Identify which cell holds the provided text, then report its [x, y] central coordinate. 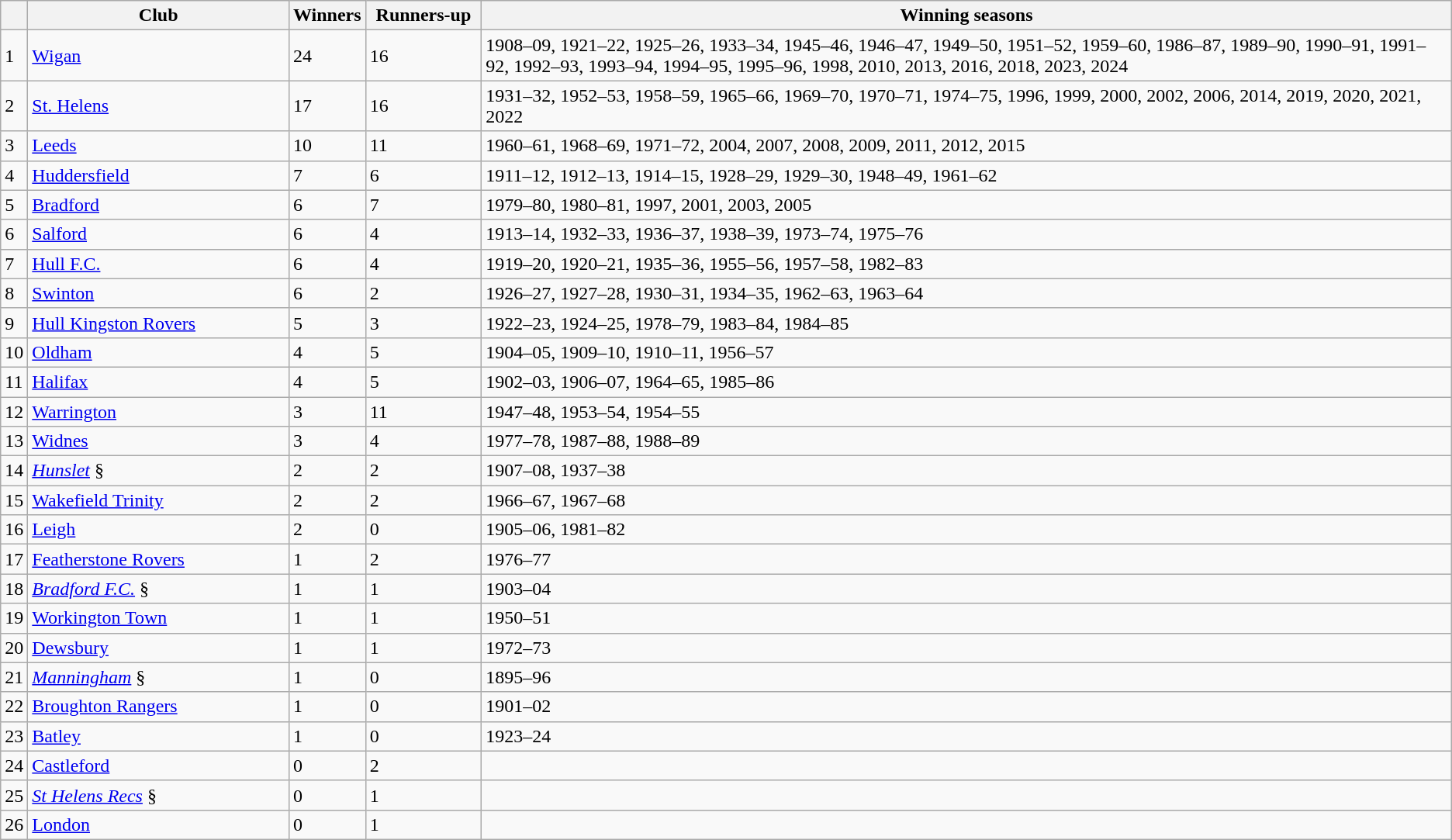
St Helens Recs § [158, 795]
1950–51 [966, 618]
Manningham § [158, 677]
Castleford [158, 766]
22 [14, 707]
1905–06, 1981–82 [966, 530]
London [158, 824]
19 [14, 618]
Leeds [158, 146]
18 [14, 589]
Oldham [158, 352]
9 [14, 323]
Dewsbury [158, 648]
Salford [158, 234]
8 [14, 293]
1902–03, 1906–07, 1964–65, 1985–86 [966, 382]
Featherstone Rovers [158, 559]
26 [14, 824]
Workington Town [158, 618]
1923–24 [966, 736]
13 [14, 441]
1979–80, 1980–81, 1997, 2001, 2003, 2005 [966, 205]
Bradford [158, 205]
Club [158, 16]
1977–78, 1987–88, 1988–89 [966, 441]
1919–20, 1920–21, 1935–36, 1955–56, 1957–58, 1982–83 [966, 264]
Hull F.C. [158, 264]
Runners-up [423, 16]
1976–77 [966, 559]
1926–27, 1927–28, 1930–31, 1934–35, 1962–63, 1963–64 [966, 293]
12 [14, 412]
Wakefield Trinity [158, 500]
1901–02 [966, 707]
1911–12, 1912–13, 1914–15, 1928–29, 1929–30, 1948–49, 1961–62 [966, 175]
23 [14, 736]
Winners [327, 16]
Widnes [158, 441]
1903–04 [966, 589]
Huddersfield [158, 175]
1931–32, 1952–53, 1958–59, 1965–66, 1969–70, 1970–71, 1974–75, 1996, 1999, 2000, 2002, 2006, 2014, 2019, 2020, 2021, 2022 [966, 105]
14 [14, 471]
Swinton [158, 293]
Leigh [158, 530]
15 [14, 500]
20 [14, 648]
1972–73 [966, 648]
1922–23, 1924–25, 1978–79, 1983–84, 1984–85 [966, 323]
Halifax [158, 382]
25 [14, 795]
1966–67, 1967–68 [966, 500]
Wigan [158, 56]
Hull Kingston Rovers [158, 323]
St. Helens [158, 105]
Batley [158, 736]
21 [14, 677]
Winning seasons [966, 16]
1913–14, 1932–33, 1936–37, 1938–39, 1973–74, 1975–76 [966, 234]
Broughton Rangers [158, 707]
Bradford F.C. § [158, 589]
1960–61, 1968–69, 1971–72, 2004, 2007, 2008, 2009, 2011, 2012, 2015 [966, 146]
1895–96 [966, 677]
1947–48, 1953–54, 1954–55 [966, 412]
Warrington [158, 412]
Hunslet § [158, 471]
1907–08, 1937–38 [966, 471]
1904–05, 1909–10, 1910–11, 1956–57 [966, 352]
